Return (x, y) of the center of cell containing provided text 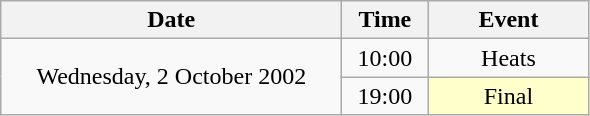
Heats (508, 58)
19:00 (385, 96)
10:00 (385, 58)
Time (385, 20)
Event (508, 20)
Final (508, 96)
Date (172, 20)
Wednesday, 2 October 2002 (172, 77)
